Locate the cell with the specified text and output its [X, Y] center coordinate. 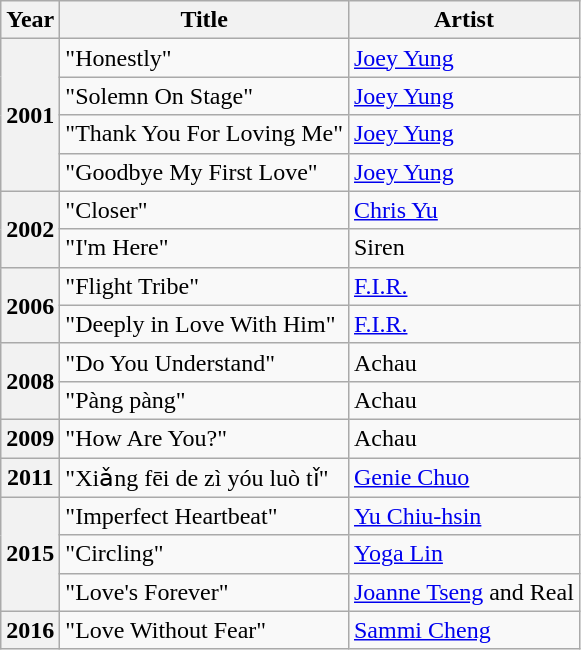
2015 [30, 554]
"Deeply in Love With Him" [204, 324]
"How Are You?" [204, 438]
"Pàng pàng" [204, 400]
"Flight Tribe" [204, 286]
2016 [30, 630]
Siren [464, 248]
2009 [30, 438]
"Xiǎng fēi de zì yóu luò tǐ" [204, 478]
"Honestly" [204, 58]
"Solemn On Stage" [204, 96]
Sammi Cheng [464, 630]
Title [204, 20]
"Love Without Fear" [204, 630]
2006 [30, 305]
2011 [30, 478]
2008 [30, 381]
Joanne Tseng and Real [464, 592]
"Goodbye My First Love" [204, 172]
Chris Yu [464, 210]
Year [30, 20]
Yoga Lin [464, 554]
Genie Chuo [464, 478]
"Love's Forever" [204, 592]
"Do You Understand" [204, 362]
"Thank You For Loving Me" [204, 134]
"Circling" [204, 554]
2001 [30, 115]
2002 [30, 229]
"Imperfect Heartbeat" [204, 516]
"I'm Here" [204, 248]
Artist [464, 20]
"Closer" [204, 210]
Yu Chiu-hsin [464, 516]
